Detect which cell encompasses the target text, then output its [x, y] center coordinate. 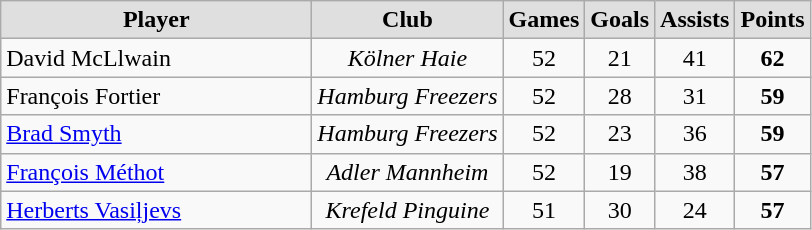
Kölner Haie [408, 58]
38 [695, 172]
Games [544, 20]
23 [620, 134]
François Méthot [156, 172]
François Fortier [156, 96]
41 [695, 58]
Points [772, 20]
Club [408, 20]
David McLlwain [156, 58]
Herberts Vasiļjevs [156, 210]
Krefeld Pinguine [408, 210]
30 [620, 210]
62 [772, 58]
51 [544, 210]
24 [695, 210]
Brad Smyth [156, 134]
Adler Mannheim [408, 172]
28 [620, 96]
31 [695, 96]
19 [620, 172]
21 [620, 58]
Assists [695, 20]
Goals [620, 20]
36 [695, 134]
Player [156, 20]
